Determine the (x, y) coordinate at the center of the cell enclosing the given text.  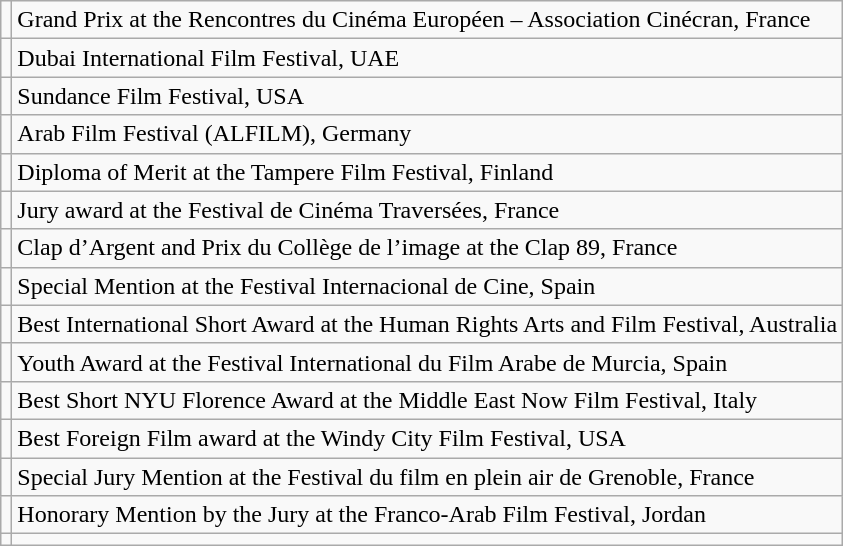
Youth Award at the Festival International du Film Arabe de Murcia, Spain (428, 362)
Best International Short Award at the Human Rights Arts and Film Festival, Australia (428, 324)
Dubai International Film Festival, UAE (428, 58)
Best Short NYU Florence Award at the Middle East Now Film Festival, Italy (428, 400)
Special Jury Mention at the Festival du film en plein air de Grenoble, France (428, 477)
Grand Prix at the Rencontres du Cinéma Européen – Association Cinécran, France (428, 20)
Jury award at the Festival de Cinéma Traversées, France (428, 210)
Clap d’Argent and Prix du Collège de l’image at the Clap 89, France (428, 248)
Best Foreign Film award at the Windy City Film Festival, USA (428, 438)
Arab Film Festival (ALFILM), Germany (428, 134)
Sundance Film Festival, USA (428, 96)
Diploma of Merit at the Tampere Film Festival, Finland (428, 172)
Honorary Mention by the Jury at the Franco-Arab Film Festival, Jordan (428, 515)
Special Mention at the Festival Internacional de Cine, Spain (428, 286)
